Search for the cell housing the specified text and yield its [x, y] center coordinate. 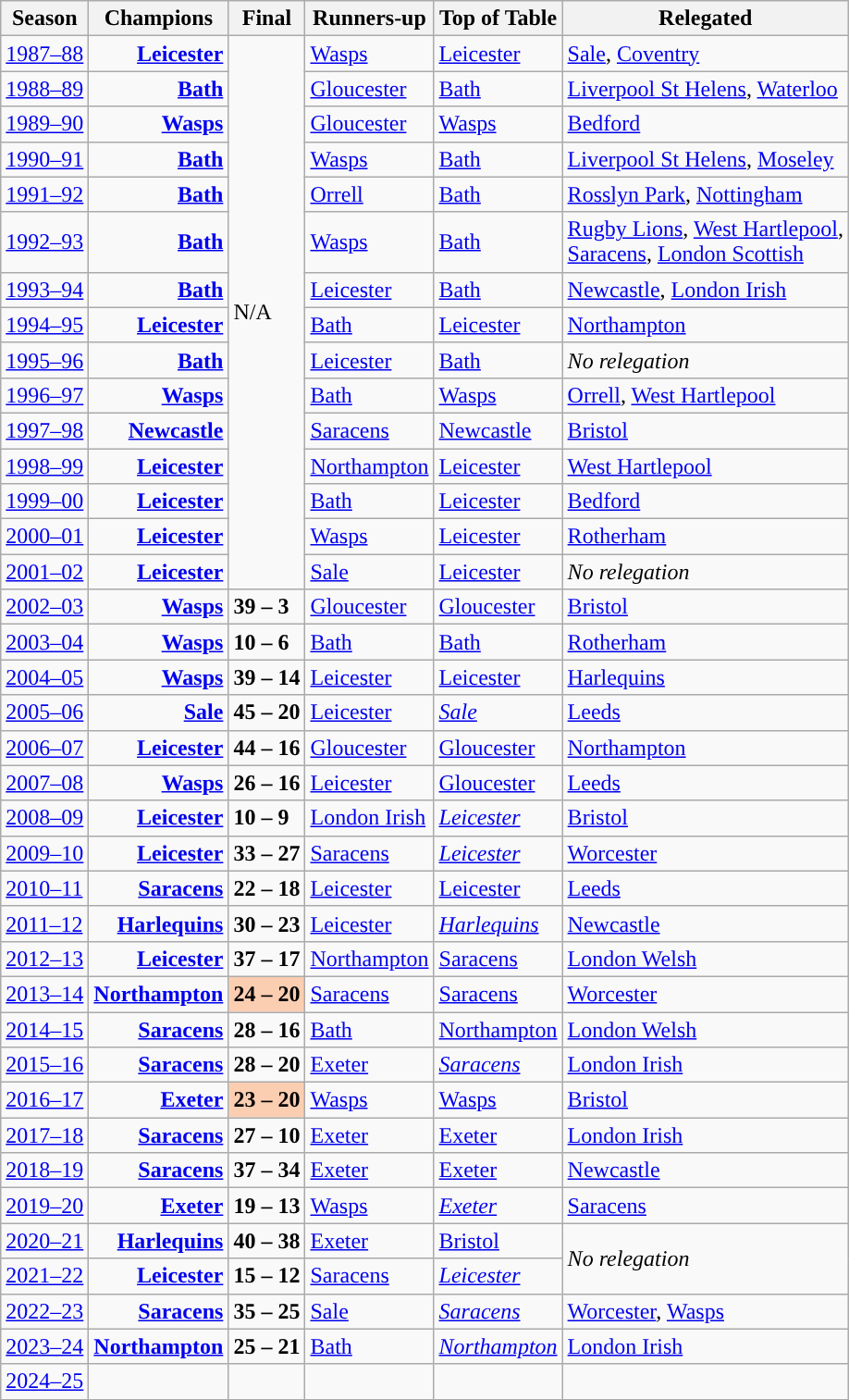
1987–88 [44, 54]
37 – 34 [266, 1171]
1990–91 [44, 159]
1989–90 [44, 124]
23 – 20 [266, 1100]
West Hartlepool [705, 465]
2017–18 [44, 1135]
40 – 38 [266, 1241]
1988–89 [44, 89]
25 – 21 [266, 1346]
1998–99 [44, 465]
28 – 16 [266, 1030]
Orrell [370, 194]
2007–08 [44, 783]
Top of Table [498, 19]
1994–95 [44, 325]
2004–05 [44, 677]
Season [44, 19]
35 – 25 [266, 1311]
Final [266, 19]
2024–25 [44, 1381]
2022–23 [44, 1311]
Relegated [705, 19]
2021–22 [44, 1276]
Newcastle, London Irish [705, 290]
27 – 10 [266, 1135]
2016–17 [44, 1100]
2009–10 [44, 853]
2014–15 [44, 1030]
2012–13 [44, 959]
Orrell, West Hartlepool [705, 395]
19 – 13 [266, 1206]
2010–11 [44, 888]
30 – 23 [266, 923]
N/A [266, 313]
1999–00 [44, 502]
Liverpool St Helens, Waterloo [705, 89]
2006–07 [44, 748]
2005–06 [44, 712]
2015–16 [44, 1065]
24 – 20 [266, 994]
28 – 20 [266, 1065]
2020–21 [44, 1241]
26 – 16 [266, 783]
33 – 27 [266, 853]
22 – 18 [266, 888]
Liverpool St Helens, Moseley [705, 159]
1997–98 [44, 430]
2000–01 [44, 537]
39 – 3 [266, 607]
45 – 20 [266, 712]
Rosslyn Park, Nottingham [705, 194]
1995–96 [44, 360]
Rugby Lions, West Hartlepool,Saracens, London Scottish [705, 242]
1992–93 [44, 242]
2011–12 [44, 923]
2013–14 [44, 994]
2019–20 [44, 1206]
Sale, Coventry [705, 54]
Runners-up [370, 19]
2018–19 [44, 1171]
Champions [159, 19]
1991–92 [44, 194]
Worcester, Wasps [705, 1311]
37 – 17 [266, 959]
39 – 14 [266, 677]
2023–24 [44, 1346]
44 – 16 [266, 748]
2008–09 [44, 818]
10 – 6 [266, 642]
2001–02 [44, 572]
15 – 12 [266, 1276]
1996–97 [44, 395]
10 – 9 [266, 818]
2003–04 [44, 642]
1993–94 [44, 290]
2002–03 [44, 607]
